Locate the cell with the specified text and output its (X, Y) center coordinate. 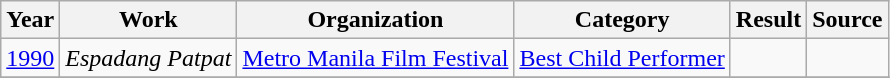
Best Child Performer (622, 58)
Organization (376, 20)
Category (622, 20)
Source (848, 20)
Year (30, 20)
Work (148, 20)
1990 (30, 58)
Metro Manila Film Festival (376, 58)
Result (768, 20)
Espadang Patpat (148, 58)
